Identify which cell holds the provided text, then report its (x, y) central coordinate. 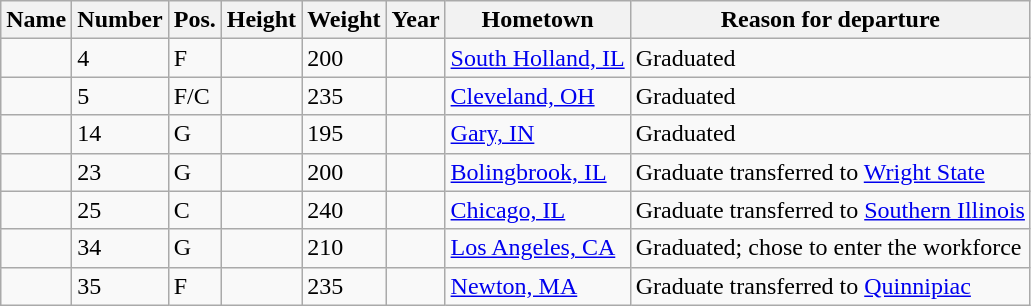
Graduate transferred to Wright State (830, 172)
Newton, MA (538, 286)
South Holland, IL (538, 58)
25 (120, 210)
Graduated; chose to enter the workforce (830, 248)
Chicago, IL (538, 210)
Weight (344, 20)
F/C (194, 96)
Reason for departure (830, 20)
Cleveland, OH (538, 96)
Hometown (538, 20)
Year (416, 20)
Graduate transferred to Quinnipiac (830, 286)
Name (36, 20)
14 (120, 134)
Number (120, 20)
Graduate transferred to Southern Illinois (830, 210)
23 (120, 172)
240 (344, 210)
Pos. (194, 20)
4 (120, 58)
C (194, 210)
Bolingbrook, IL (538, 172)
5 (120, 96)
210 (344, 248)
Gary, IN (538, 134)
195 (344, 134)
Los Angeles, CA (538, 248)
Height (261, 20)
35 (120, 286)
34 (120, 248)
